Determine the [x, y] coordinate at the center of the cell enclosing the given text.  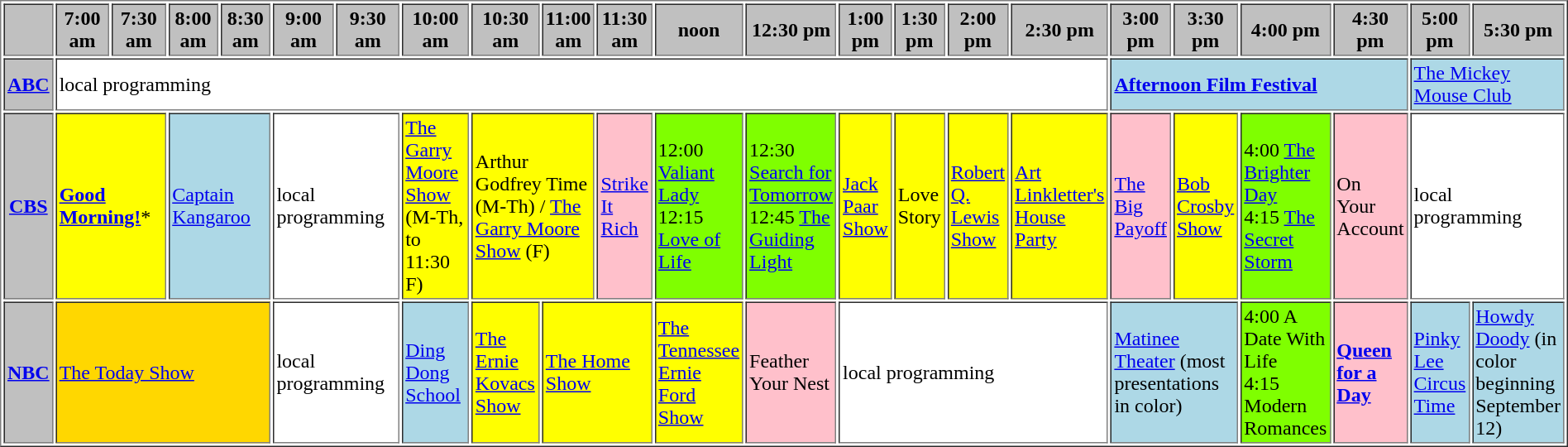
10:30 am [505, 30]
Afternoon Film Festival [1259, 84]
The Today Show [163, 372]
Strike It Rich [624, 205]
4:30 pm [1370, 30]
9:00 am [304, 30]
Arthur Godfrey Time (M-Th) / The Garry Moore Show (F) [533, 205]
8:00 am [194, 30]
noon [698, 30]
Art Linkletter's House Party [1060, 205]
Jack Paar Show [866, 205]
Pinky Lee Circus Time [1440, 372]
7:00 am [83, 30]
The Big Payoff [1141, 205]
12:30 pm [791, 30]
CBS [28, 205]
3:00 pm [1141, 30]
Captain Kangaroo [220, 205]
4:00 A Date With Life4:15 Modern Romances [1285, 372]
Howdy Doody (in color beginning September 12) [1518, 372]
4:00 The Brighter Day4:15 The Secret Storm [1285, 205]
3:30 pm [1205, 30]
10:00 am [436, 30]
9:30 am [368, 30]
2:00 pm [978, 30]
1:30 pm [920, 30]
On Your Account [1370, 205]
12:30 Search for Tomorrow12:45 The Guiding Light [791, 205]
4:00 pm [1285, 30]
Bob Crosby Show [1205, 205]
11:00 am [568, 30]
8:30 am [246, 30]
The Mickey Mouse Club [1487, 84]
Love Story [920, 205]
12:00 Valiant Lady12:15 Love of Life [698, 205]
NBC [28, 372]
ABC [28, 84]
Feather Your Nest [791, 372]
The Home Show [597, 372]
Ding Dong School [436, 372]
The Tennessee Ernie Ford Show [698, 372]
5:00 pm [1440, 30]
7:30 am [139, 30]
The Garry Moore Show (M-Th, to 11:30 F) [436, 205]
5:30 pm [1518, 30]
The Ernie Kovacs Show [505, 372]
2:30 pm [1060, 30]
Good Morning!* [111, 205]
1:00 pm [866, 30]
11:30 am [624, 30]
Queen for a Day [1370, 372]
Matinee Theater (most presentations in color) [1174, 372]
Robert Q. Lewis Show [978, 205]
